For the text-containing cell, return its midpoint in (x, y) coordinate format. 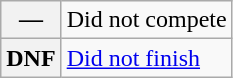
Did not finish (146, 58)
Did not compete (146, 20)
— (31, 20)
DNF (31, 58)
